Return [x, y] of the center of cell containing provided text 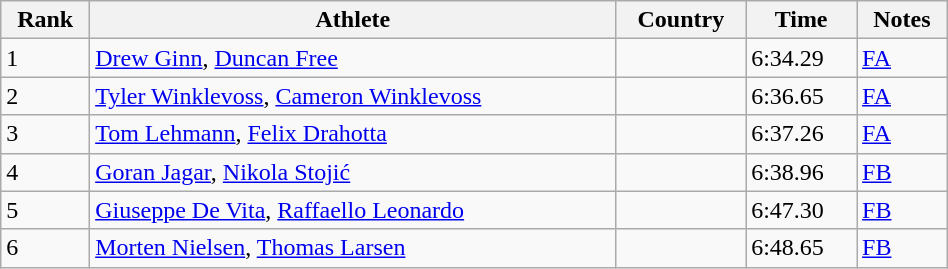
Drew Ginn, Duncan Free [353, 58]
Tyler Winklevoss, Cameron Winklevoss [353, 96]
Athlete [353, 20]
6:34.29 [802, 58]
Notes [902, 20]
6 [46, 248]
5 [46, 210]
Time [802, 20]
Morten Nielsen, Thomas Larsen [353, 248]
3 [46, 134]
6:38.96 [802, 172]
1 [46, 58]
Rank [46, 20]
6:37.26 [802, 134]
Tom Lehmann, Felix Drahotta [353, 134]
Goran Jagar, Nikola Stojić [353, 172]
6:48.65 [802, 248]
Giuseppe De Vita, Raffaello Leonardo [353, 210]
2 [46, 96]
6:47.30 [802, 210]
Country [681, 20]
6:36.65 [802, 96]
4 [46, 172]
